Determine the (X, Y) coordinate at the center of the cell enclosing the given text.  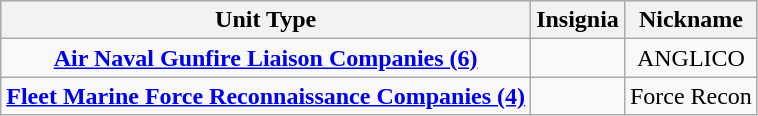
Unit Type (266, 20)
ANGLICO (690, 58)
Fleet Marine Force Reconnaissance Companies (4) (266, 96)
Nickname (690, 20)
Force Recon (690, 96)
Insignia (578, 20)
Air Naval Gunfire Liaison Companies (6) (266, 58)
